Locate the cell with the specified text and output its [X, Y] center coordinate. 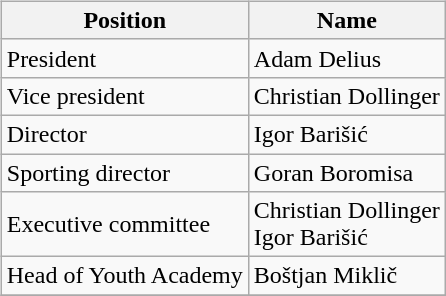
Director [124, 134]
Sporting director [124, 173]
Christian Dollinger [346, 96]
Name [346, 20]
Vice president [124, 96]
Executive committee [124, 224]
Boštjan Miklič [346, 276]
Position [124, 20]
Goran Boromisa [346, 173]
Igor Barišić [346, 134]
Christian DollingerIgor Barišić [346, 224]
Adam Delius [346, 58]
President [124, 58]
Head of Youth Academy [124, 276]
